Determine the [x, y] coordinate at the center of the cell enclosing the given text.  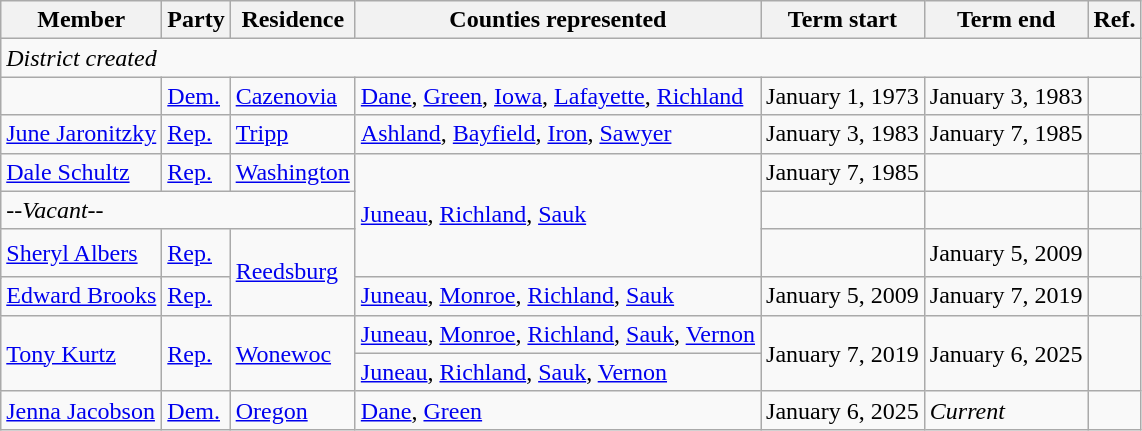
Juneau, Monroe, Richland, Sauk [558, 296]
Dane, Green [558, 410]
Washington [292, 172]
January 1, 1973 [843, 96]
Juneau, Monroe, Richland, Sauk, Vernon [558, 334]
Wonewoc [292, 353]
Counties represented [558, 20]
Juneau, Richland, Sauk [558, 215]
Current [1006, 410]
District created [571, 58]
Cazenovia [292, 96]
Party [196, 20]
Oregon [292, 410]
Sheryl Albers [82, 253]
Reedsburg [292, 272]
Tony Kurtz [82, 353]
--Vacant-- [178, 210]
Dane, Green, Iowa, Lafayette, Richland [558, 96]
Ashland, Bayfield, Iron, Sawyer [558, 134]
Member [82, 20]
Residence [292, 20]
Juneau, Richland, Sauk, Vernon [558, 372]
Term end [1006, 20]
Ref. [1114, 20]
Tripp [292, 134]
Edward Brooks [82, 296]
Dale Schultz [82, 172]
Term start [843, 20]
June Jaronitzky [82, 134]
Jenna Jacobson [82, 410]
